Capture the cell that displays the provided text and extract its [X, Y] central coordinate. 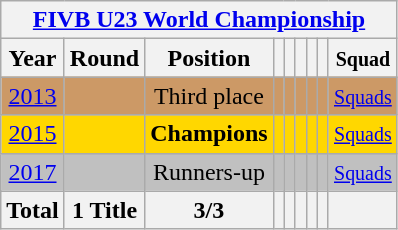
Runners-up [209, 172]
2015 [33, 134]
Round [104, 58]
3/3 [209, 210]
Year [33, 58]
Third place [209, 96]
Position [209, 58]
1 Title [104, 210]
Champions [209, 134]
2013 [33, 96]
Total [33, 210]
2017 [33, 172]
FIVB U23 World Championship [200, 20]
Squad [362, 58]
